Return the [X, Y] coordinate for the center point of the cell that contains the specified text.  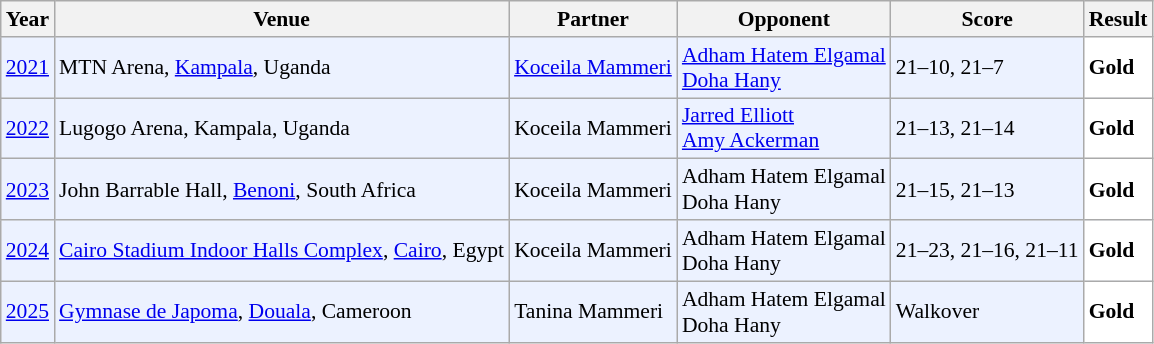
Jarred Elliott Amy Ackerman [784, 128]
Walkover [988, 312]
Venue [282, 19]
Gymnase de Japoma, Douala, Cameroon [282, 312]
2023 [28, 190]
21–13, 21–14 [988, 128]
Tanina Mammeri [593, 312]
2022 [28, 128]
2024 [28, 250]
Opponent [784, 19]
21–10, 21–7 [988, 68]
Cairo Stadium Indoor Halls Complex, Cairo, Egypt [282, 250]
Year [28, 19]
Partner [593, 19]
2021 [28, 68]
Result [1118, 19]
MTN Arena, Kampala, Uganda [282, 68]
2025 [28, 312]
John Barrable Hall, Benoni, South Africa [282, 190]
21–23, 21–16, 21–11 [988, 250]
Score [988, 19]
Lugogo Arena, Kampala, Uganda [282, 128]
21–15, 21–13 [988, 190]
